From the cell containing the given text, extract its center point as [x, y] coordinate. 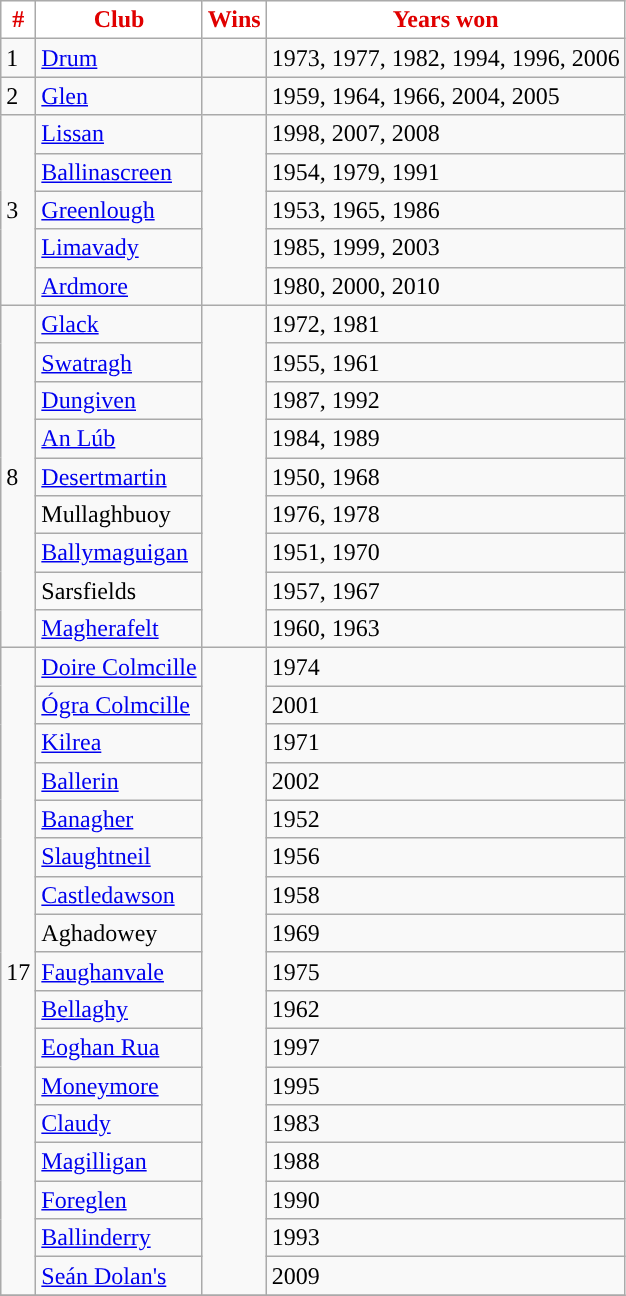
1950, 1968 [446, 477]
1956 [446, 857]
Lissan [119, 134]
1976, 1978 [446, 515]
1995 [446, 1085]
Drum [119, 58]
Foreglen [119, 1200]
Magilligan [119, 1162]
1955, 1961 [446, 362]
1969 [446, 933]
Seán Dolan's [119, 1276]
2001 [446, 705]
Sarsfields [119, 591]
1983 [446, 1124]
2002 [446, 781]
Magherafelt [119, 629]
1984, 1989 [446, 438]
Castledawson [119, 895]
8 [18, 476]
2009 [446, 1276]
1987, 1992 [446, 400]
1975 [446, 971]
Desertmartin [119, 477]
2 [18, 96]
Eoghan Rua [119, 1047]
3 [18, 210]
Faughanvale [119, 971]
An Lúb [119, 438]
Years won [446, 20]
1958 [446, 895]
Ardmore [119, 286]
Kilrea [119, 743]
1998, 2007, 2008 [446, 134]
Ballymaguigan [119, 553]
Mullaghbuoy [119, 515]
Glack [119, 324]
1951, 1970 [446, 553]
Club [119, 20]
1985, 1999, 2003 [446, 248]
Banagher [119, 819]
Bellaghy [119, 1009]
Limavady [119, 248]
Swatragh [119, 362]
Ballinderry [119, 1238]
1993 [446, 1238]
Wins [234, 20]
1953, 1965, 1986 [446, 210]
1971 [446, 743]
1962 [446, 1009]
1974 [446, 667]
1980, 2000, 2010 [446, 286]
Ballerin [119, 781]
1988 [446, 1162]
1 [18, 58]
Greenlough [119, 210]
Ógra Colmcille [119, 705]
1973, 1977, 1982, 1994, 1996, 2006 [446, 58]
Glen [119, 96]
Slaughtneil [119, 857]
# [18, 20]
1990 [446, 1200]
1957, 1967 [446, 591]
17 [18, 972]
1960, 1963 [446, 629]
1959, 1964, 1966, 2004, 2005 [446, 96]
Dungiven [119, 400]
Doire Colmcille [119, 667]
1952 [446, 819]
Ballinascreen [119, 172]
1954, 1979, 1991 [446, 172]
Aghadowey [119, 933]
1997 [446, 1047]
Claudy [119, 1124]
Moneymore [119, 1085]
1972, 1981 [446, 324]
